Pinpoint the cell where the given text exists, returning its (x, y) midpoint coordinate. 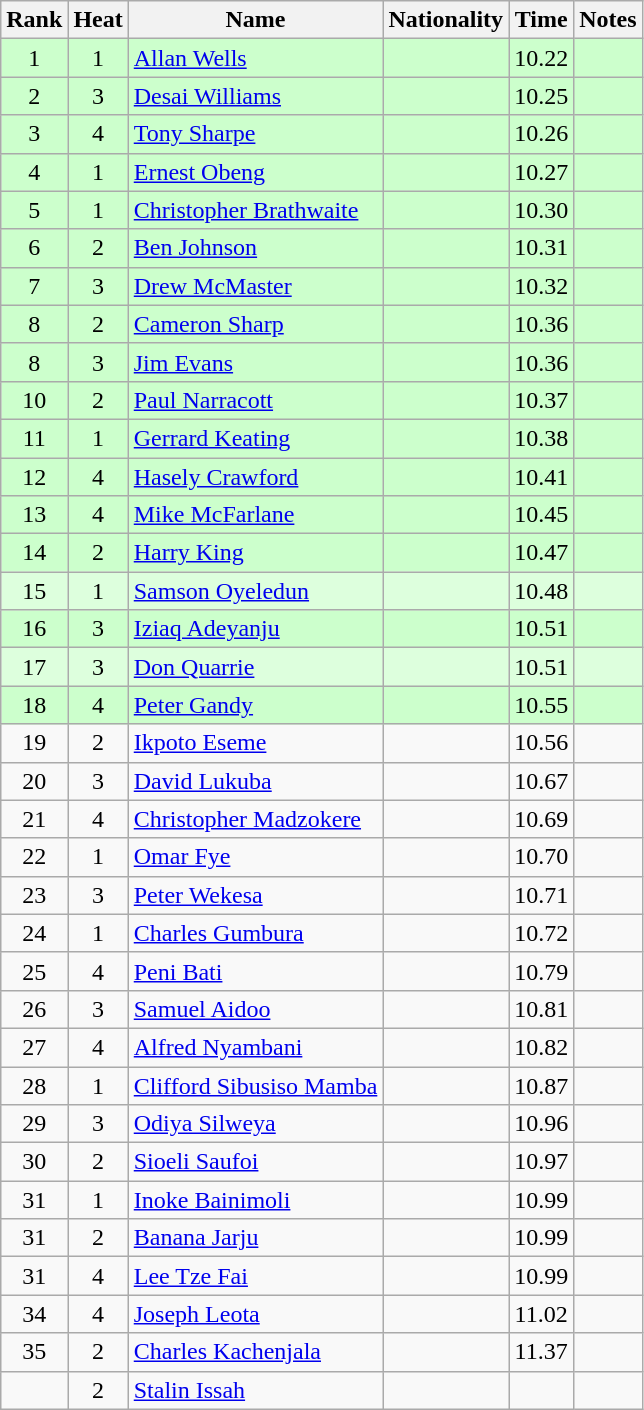
10.96 (542, 1124)
Peter Wekesa (256, 895)
11.37 (542, 1352)
Allan Wells (256, 58)
35 (34, 1352)
Joseph Leota (256, 1314)
5 (34, 210)
10.32 (542, 286)
Samuel Aidoo (256, 1009)
Odiya Silweya (256, 1124)
Lee Tze Fai (256, 1276)
Omar Fye (256, 857)
18 (34, 705)
13 (34, 515)
25 (34, 971)
Hasely Crawford (256, 477)
Iziaq Adeyanju (256, 629)
10.70 (542, 857)
17 (34, 667)
11 (34, 438)
Harry King (256, 553)
Name (256, 20)
34 (34, 1314)
Stalin Issah (256, 1390)
Tony Sharpe (256, 134)
10.22 (542, 58)
29 (34, 1124)
Ernest Obeng (256, 172)
20 (34, 781)
Desai Williams (256, 96)
Banana Jarju (256, 1238)
Samson Oyeledun (256, 591)
Drew McMaster (256, 286)
10.26 (542, 134)
10.31 (542, 248)
Jim Evans (256, 362)
24 (34, 933)
27 (34, 1047)
Clifford Sibusiso Mamba (256, 1085)
Peter Gandy (256, 705)
Time (542, 20)
Cameron Sharp (256, 324)
10.37 (542, 400)
11.02 (542, 1314)
10.30 (542, 210)
19 (34, 743)
10.47 (542, 553)
10.48 (542, 591)
10.27 (542, 172)
10.81 (542, 1009)
Notes (608, 20)
10.41 (542, 477)
22 (34, 857)
Peni Bati (256, 971)
Inoke Bainimoli (256, 1200)
Ben Johnson (256, 248)
Charles Kachenjala (256, 1352)
28 (34, 1085)
David Lukuba (256, 781)
10.82 (542, 1047)
10.97 (542, 1162)
10.72 (542, 933)
Paul Narracott (256, 400)
Ikpoto Eseme (256, 743)
10.25 (542, 96)
10.71 (542, 895)
Christopher Madzokere (256, 819)
7 (34, 286)
10.45 (542, 515)
23 (34, 895)
6 (34, 248)
10.69 (542, 819)
10.79 (542, 971)
Heat (98, 20)
Rank (34, 20)
30 (34, 1162)
16 (34, 629)
Don Quarrie (256, 667)
Mike McFarlane (256, 515)
10.87 (542, 1085)
10.38 (542, 438)
10.56 (542, 743)
Sioeli Saufoi (256, 1162)
10 (34, 400)
14 (34, 553)
10.55 (542, 705)
Charles Gumbura (256, 933)
10.67 (542, 781)
Gerrard Keating (256, 438)
12 (34, 477)
Alfred Nyambani (256, 1047)
21 (34, 819)
26 (34, 1009)
Nationality (446, 20)
15 (34, 591)
Christopher Brathwaite (256, 210)
